Scan for the cell matching the given text and deliver its (x, y) coordinate at center. 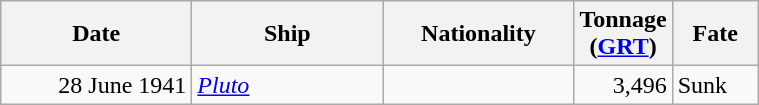
3,496 (623, 85)
Fate (715, 34)
Nationality (478, 34)
Tonnage (GRT) (623, 34)
Ship (288, 34)
Sunk (715, 85)
Date (96, 34)
Pluto (288, 85)
28 June 1941 (96, 85)
